Find where the given text appears and provide that cell's center as (x, y) coordinate. 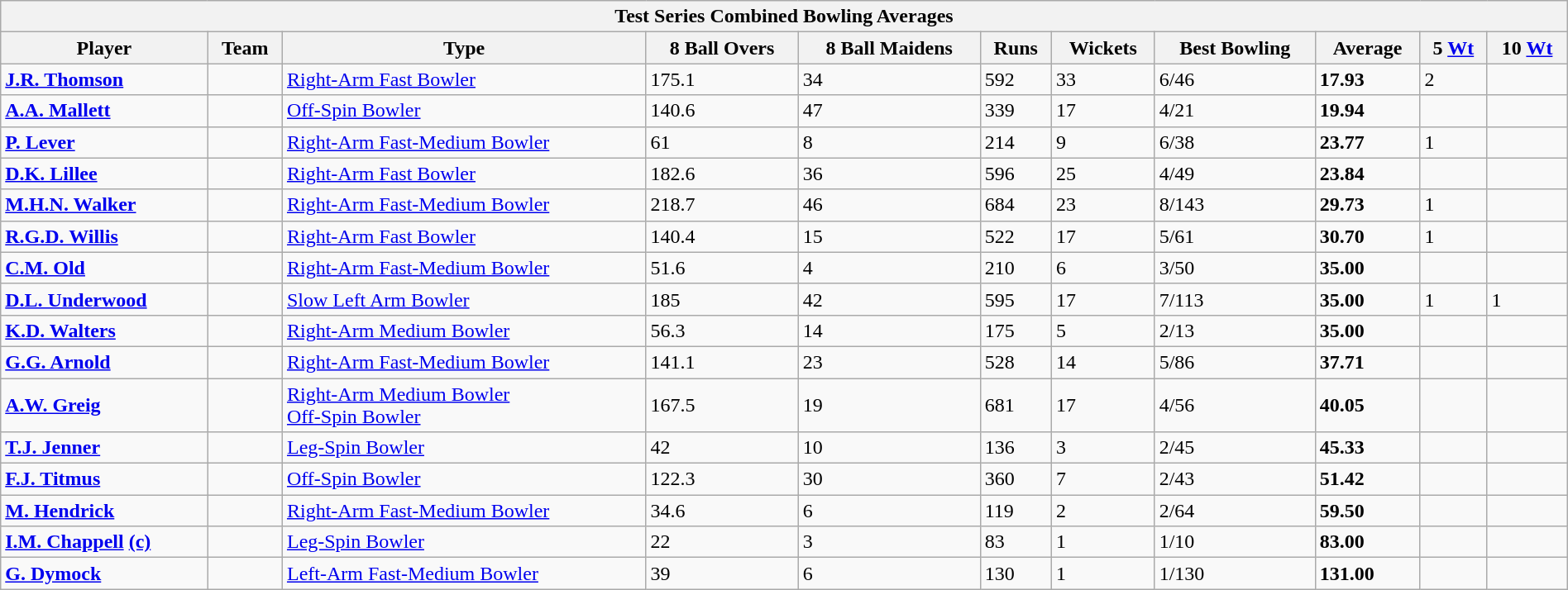
140.4 (722, 236)
Wickets (1103, 48)
5/86 (1235, 362)
Average (1368, 48)
G. Dymock (104, 573)
175.1 (722, 79)
D.K. Lillee (104, 174)
131.00 (1368, 573)
6/46 (1235, 79)
A.W. Greig (104, 405)
8 Ball Overs (722, 48)
40.05 (1368, 405)
59.50 (1368, 511)
4/49 (1235, 174)
G.G. Arnold (104, 362)
15 (889, 236)
8 (889, 142)
Slow Left Arm Bowler (463, 299)
218.7 (722, 205)
130 (1016, 573)
339 (1016, 111)
T.J. Jenner (104, 448)
R.G.D. Willis (104, 236)
P. Lever (104, 142)
Type (463, 48)
7/113 (1235, 299)
210 (1016, 268)
8/143 (1235, 205)
34.6 (722, 511)
45.33 (1368, 448)
M. Hendrick (104, 511)
182.6 (722, 174)
2/43 (1235, 479)
M.H.N. Walker (104, 205)
51.6 (722, 268)
22 (722, 542)
185 (722, 299)
51.42 (1368, 479)
I.M. Chappell (c) (104, 542)
2/64 (1235, 511)
Right-Arm Medium Bowler Off-Spin Bowler (463, 405)
29.73 (1368, 205)
19.94 (1368, 111)
4/21 (1235, 111)
23.84 (1368, 174)
83.00 (1368, 542)
46 (889, 205)
23.77 (1368, 142)
214 (1016, 142)
Player (104, 48)
47 (889, 111)
39 (722, 573)
528 (1016, 362)
19 (889, 405)
592 (1016, 79)
681 (1016, 405)
4 (889, 268)
5 Wt (1454, 48)
596 (1016, 174)
175 (1016, 331)
37.71 (1368, 362)
122.3 (722, 479)
9 (1103, 142)
Left-Arm Fast-Medium Bowler (463, 573)
8 Ball Maidens (889, 48)
1/10 (1235, 542)
1/130 (1235, 573)
10 Wt (1527, 48)
140.6 (722, 111)
61 (722, 142)
25 (1103, 174)
2/45 (1235, 448)
119 (1016, 511)
36 (889, 174)
141.1 (722, 362)
5 (1103, 331)
684 (1016, 205)
2/13 (1235, 331)
167.5 (722, 405)
4/56 (1235, 405)
Best Bowling (1235, 48)
34 (889, 79)
83 (1016, 542)
D.L. Underwood (104, 299)
3/50 (1235, 268)
17.93 (1368, 79)
30 (889, 479)
6/38 (1235, 142)
F.J. Titmus (104, 479)
Team (245, 48)
Right-Arm Medium Bowler (463, 331)
136 (1016, 448)
Test Series Combined Bowling Averages (784, 17)
A.A. Mallett (104, 111)
7 (1103, 479)
J.R. Thomson (104, 79)
595 (1016, 299)
522 (1016, 236)
33 (1103, 79)
Runs (1016, 48)
C.M. Old (104, 268)
360 (1016, 479)
K.D. Walters (104, 331)
5/61 (1235, 236)
56.3 (722, 331)
10 (889, 448)
30.70 (1368, 236)
